Capture the cell that displays the provided text and extract its [X, Y] central coordinate. 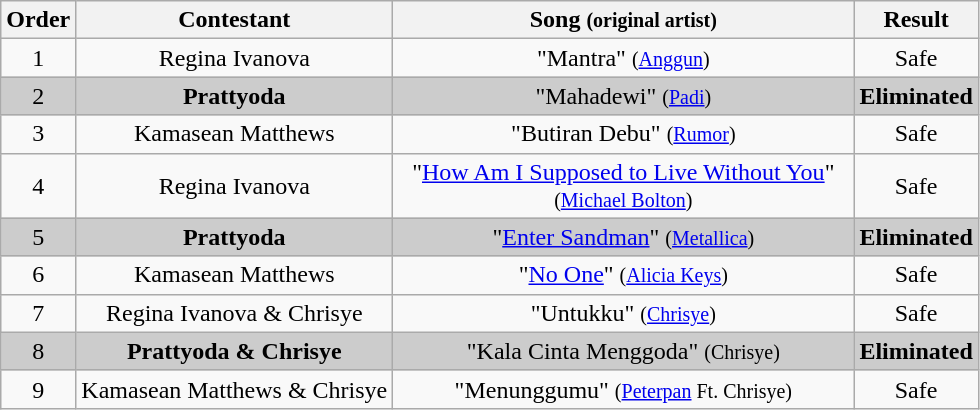
"Mantra" (Anggun) [624, 58]
"Untukku" (Chrisye) [624, 313]
"Enter Sandman" (Metallica) [624, 237]
"How Am I Supposed to Live Without You" (Michael Bolton) [624, 186]
4 [38, 186]
"Menunggumu" (Peterpan Ft. Chrisye) [624, 389]
Regina Ivanova & Chrisye [234, 313]
Kamasean Matthews & Chrisye [234, 389]
Order [38, 20]
Result [916, 20]
5 [38, 237]
"Butiran Debu" (Rumor) [624, 134]
Song (original artist) [624, 20]
"Mahadewi" (Padi) [624, 96]
9 [38, 389]
8 [38, 351]
"Kala Cinta Menggoda" (Chrisye) [624, 351]
7 [38, 313]
Contestant [234, 20]
6 [38, 275]
1 [38, 58]
2 [38, 96]
3 [38, 134]
"No One" (Alicia Keys) [624, 275]
Prattyoda & Chrisye [234, 351]
